Provide the [X, Y] coordinate of the cell's center where the given text is located.  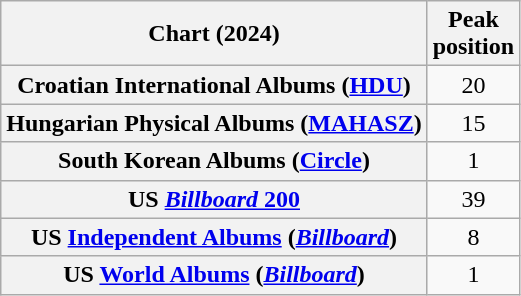
US World Albums (Billboard) [214, 275]
US Billboard 200 [214, 199]
Hungarian Physical Albums (MAHASZ) [214, 123]
South Korean Albums (Circle) [214, 161]
20 [473, 85]
8 [473, 237]
15 [473, 123]
39 [473, 199]
Chart (2024) [214, 34]
Croatian International Albums (HDU) [214, 85]
US Independent Albums (Billboard) [214, 237]
Peakposition [473, 34]
